Detect which cell encompasses the target text, then output its [x, y] center coordinate. 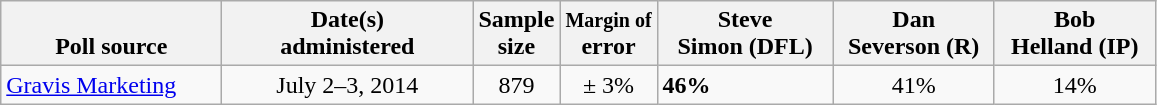
July 2–3, 2014 [348, 85]
46% [745, 85]
879 [516, 85]
14% [1074, 85]
Samplesize [516, 34]
Poll source [112, 34]
Date(s)administered [348, 34]
41% [914, 85]
Gravis Marketing [112, 85]
± 3% [608, 85]
Margin oferror [608, 34]
SteveSimon (DFL) [745, 34]
BobHelland (IP) [1074, 34]
DanSeverson (R) [914, 34]
